Return the (X, Y) coordinate for the center point of the cell that contains the specified text.  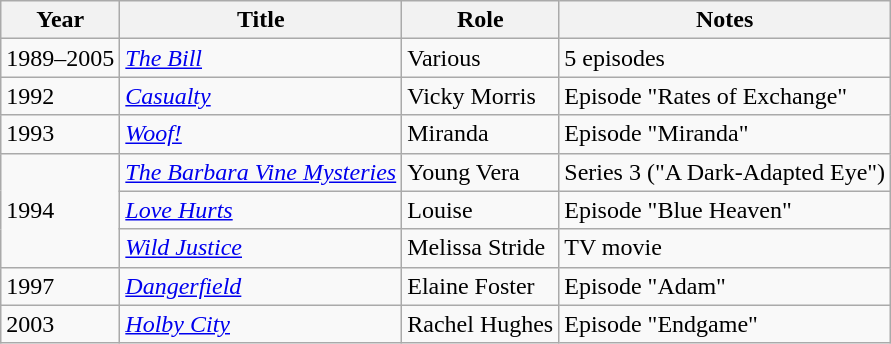
Series 3 ("A Dark-Adapted Eye") (725, 172)
Dangerfield (261, 286)
Rachel Hughes (480, 324)
Episode "Adam" (725, 286)
Episode "Rates of Exchange" (725, 96)
Woof! (261, 134)
Episode "Miranda" (725, 134)
Casualty (261, 96)
1994 (60, 210)
Episode "Endgame" (725, 324)
Notes (725, 20)
5 episodes (725, 58)
Young Vera (480, 172)
Miranda (480, 134)
Love Hurts (261, 210)
The Barbara Vine Mysteries (261, 172)
Holby City (261, 324)
1992 (60, 96)
Elaine Foster (480, 286)
Louise (480, 210)
TV movie (725, 248)
Melissa Stride (480, 248)
1997 (60, 286)
The Bill (261, 58)
Year (60, 20)
Various (480, 58)
1989–2005 (60, 58)
Title (261, 20)
Vicky Morris (480, 96)
1993 (60, 134)
Episode "Blue Heaven" (725, 210)
2003 (60, 324)
Role (480, 20)
Wild Justice (261, 248)
